Pinpoint the cell where the given text exists, returning its (X, Y) midpoint coordinate. 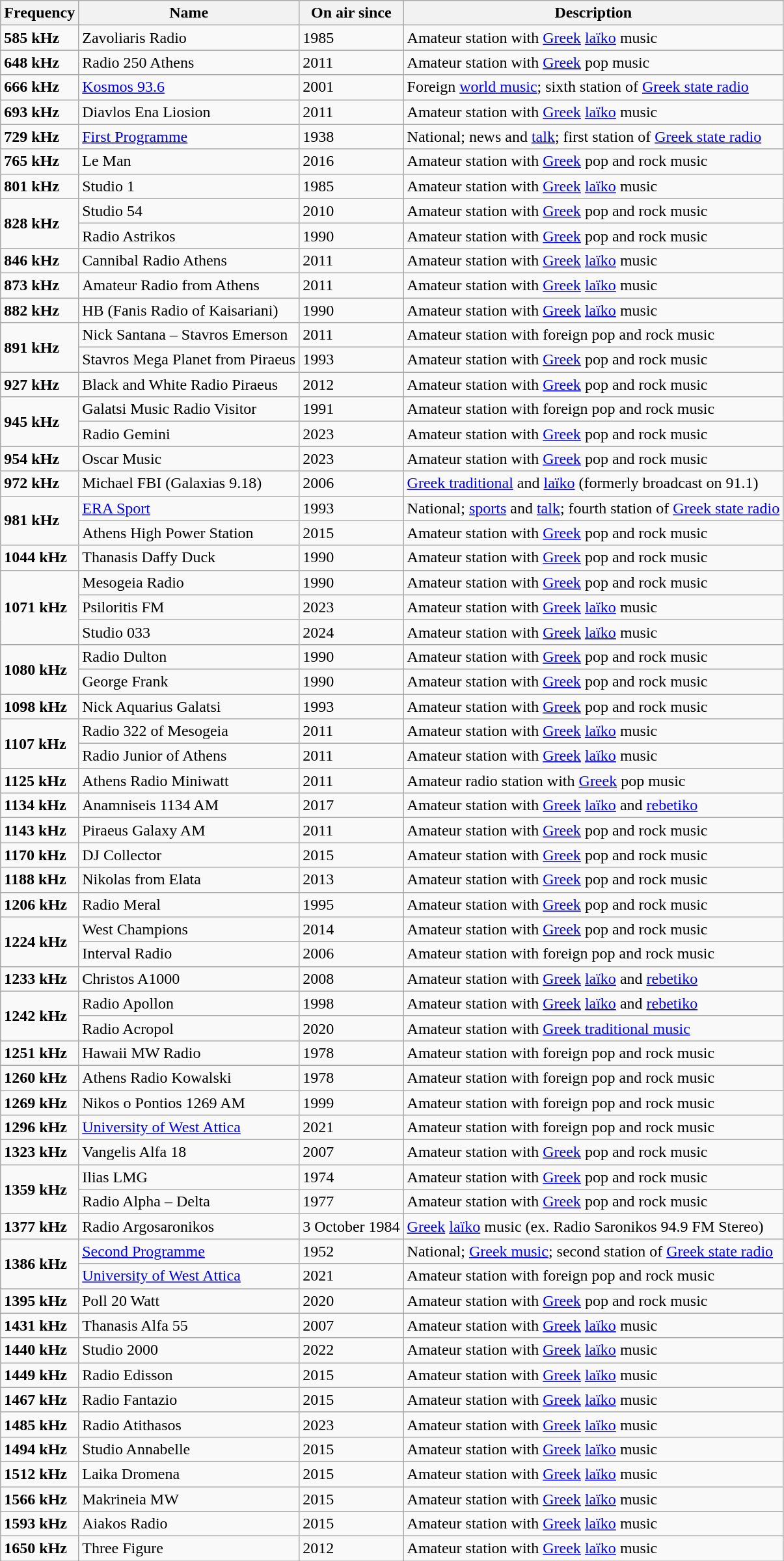
Diavlos Ena Liosion (189, 112)
1242 kHz (40, 1016)
2014 (351, 929)
Greek laïko music (ex. Radio Saronikos 94.9 FM Stereo) (593, 1227)
1991 (351, 409)
2001 (351, 87)
1188 kHz (40, 880)
Studio 54 (189, 211)
882 kHz (40, 310)
1999 (351, 1103)
1296 kHz (40, 1128)
1449 kHz (40, 1375)
Description (593, 13)
1431 kHz (40, 1325)
2022 (351, 1350)
Studio 033 (189, 632)
1260 kHz (40, 1078)
Radio Fantazio (189, 1400)
Thanasis Daffy Duck (189, 558)
2016 (351, 161)
Radio Dulton (189, 657)
Vangelis Alfa 18 (189, 1152)
1170 kHz (40, 855)
1359 kHz (40, 1189)
Amateur station with Greek pop music (593, 62)
2017 (351, 806)
Amateur radio station with Greek pop music (593, 781)
1566 kHz (40, 1499)
1269 kHz (40, 1103)
Psiloritis FM (189, 607)
2010 (351, 211)
1938 (351, 137)
Athens Radio Miniwatt (189, 781)
Radio Gemini (189, 434)
666 kHz (40, 87)
Nikos o Pontios 1269 AM (189, 1103)
Anamniseis 1134 AM (189, 806)
1206 kHz (40, 904)
1233 kHz (40, 979)
Makrineia MW (189, 1499)
Radio Atithasos (189, 1424)
873 kHz (40, 285)
National; news and talk; first station of Greek state radio (593, 137)
Cannibal Radio Athens (189, 260)
2008 (351, 979)
National; sports and talk; fourth station of Greek state radio (593, 508)
1071 kHz (40, 607)
1224 kHz (40, 942)
1134 kHz (40, 806)
1386 kHz (40, 1264)
Second Programme (189, 1251)
Amateur station with Greek traditional music (593, 1028)
George Frank (189, 681)
Black and White Radio Piraeus (189, 385)
1494 kHz (40, 1449)
693 kHz (40, 112)
1998 (351, 1003)
1974 (351, 1177)
1593 kHz (40, 1524)
Michael FBI (Galaxias 9.18) (189, 483)
648 kHz (40, 62)
Radio Argosaronikos (189, 1227)
Laika Dromena (189, 1474)
Three Figure (189, 1549)
1125 kHz (40, 781)
972 kHz (40, 483)
First Programme (189, 137)
846 kHz (40, 260)
Studio 2000 (189, 1350)
On air since (351, 13)
Aiakos Radio (189, 1524)
Mesogeia Radio (189, 582)
Foreign world music; sixth station of Greek state radio (593, 87)
Radio Apollon (189, 1003)
2013 (351, 880)
Kosmos 93.6 (189, 87)
Amateur Radio from Athens (189, 285)
Hawaii MW Radio (189, 1053)
765 kHz (40, 161)
Studio 1 (189, 186)
1395 kHz (40, 1301)
Radio Edisson (189, 1375)
1377 kHz (40, 1227)
1977 (351, 1202)
Radio Alpha – Delta (189, 1202)
DJ Collector (189, 855)
Radio 322 of Mesogeia (189, 731)
1995 (351, 904)
West Champions (189, 929)
927 kHz (40, 385)
Nick Santana – Stavros Emerson (189, 335)
1512 kHz (40, 1474)
585 kHz (40, 38)
1107 kHz (40, 744)
3 October 1984 (351, 1227)
1044 kHz (40, 558)
1467 kHz (40, 1400)
Galatsi Music Radio Visitor (189, 409)
801 kHz (40, 186)
Studio Annabelle (189, 1449)
Greek traditional and laïko (formerly broadcast on 91.1) (593, 483)
1098 kHz (40, 706)
945 kHz (40, 422)
Athens High Power Station (189, 533)
Radio Acropol (189, 1028)
Radio Meral (189, 904)
ERA Sport (189, 508)
1440 kHz (40, 1350)
Piraeus Galaxy AM (189, 830)
729 kHz (40, 137)
Le Man (189, 161)
Christos A1000 (189, 979)
Nikolas from Elata (189, 880)
954 kHz (40, 459)
Name (189, 13)
Radio 250 Athens (189, 62)
Interval Radio (189, 954)
Zavoliaris Radio (189, 38)
1650 kHz (40, 1549)
2024 (351, 632)
Radio Junior of Athens (189, 756)
1485 kHz (40, 1424)
Frequency (40, 13)
1143 kHz (40, 830)
National; Greek music; second station of Greek state radio (593, 1251)
981 kHz (40, 521)
Stavros Mega Planet from Piraeus (189, 360)
1323 kHz (40, 1152)
1952 (351, 1251)
Ilias LMG (189, 1177)
Thanasis Alfa 55 (189, 1325)
Athens Radio Kowalski (189, 1078)
Nick Aquarius Galatsi (189, 706)
HB (Fanis Radio of Kaisariani) (189, 310)
891 kHz (40, 347)
828 kHz (40, 223)
Poll 20 Watt (189, 1301)
Oscar Music (189, 459)
1080 kHz (40, 669)
Radio Astrikos (189, 236)
1251 kHz (40, 1053)
